Determine the [X, Y] coordinate at the center of the cell enclosing the given text.  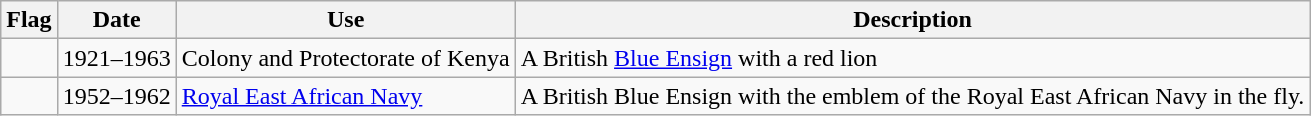
A British Blue Ensign with a red lion [912, 58]
Colony and Protectorate of Kenya [346, 58]
Royal East African Navy [346, 96]
A British Blue Ensign with the emblem of the Royal East African Navy in the fly. [912, 96]
1952–1962 [116, 96]
Date [116, 20]
Description [912, 20]
1921–1963 [116, 58]
Flag [29, 20]
Use [346, 20]
